Find where the given text appears and provide that cell's center as (x, y) coordinate. 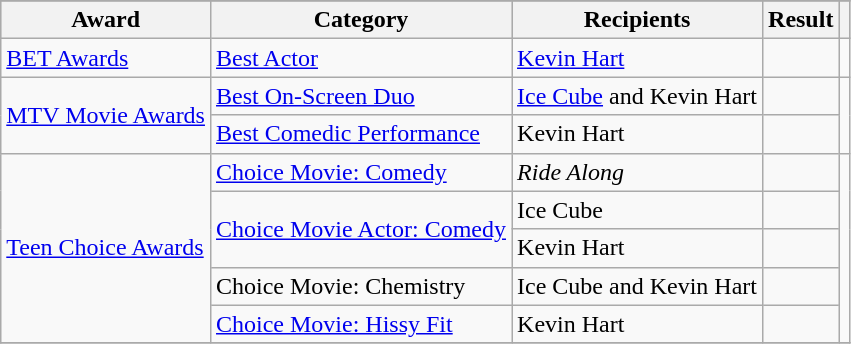
Recipients (638, 20)
Best Actor (360, 58)
Category (360, 20)
Best On-Screen Duo (360, 96)
Award (106, 20)
BET Awards (106, 58)
Choice Movie Actor: Comedy (360, 229)
Ice Cube (638, 210)
MTV Movie Awards (106, 115)
Choice Movie: Chemistry (360, 286)
Ride Along (638, 172)
Teen Choice Awards (106, 248)
Best Comedic Performance (360, 134)
Choice Movie: Hissy Fit (360, 324)
Result (801, 20)
Choice Movie: Comedy (360, 172)
